Output the (x, y) coordinate of the center of the cell containing the given text.  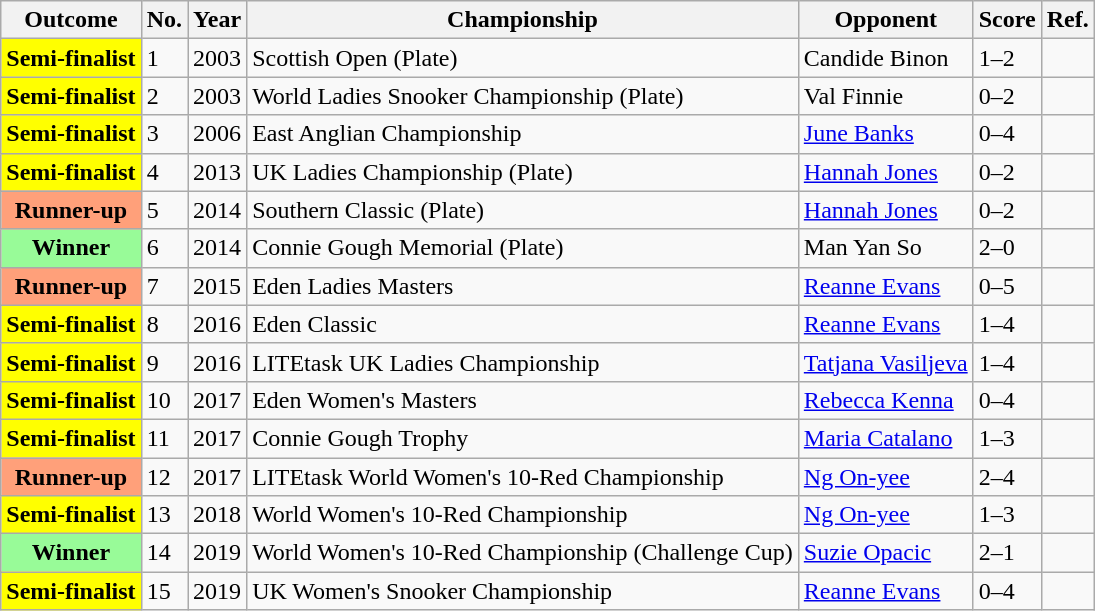
4 (164, 172)
June Banks (886, 134)
6 (164, 248)
World Ladies Snooker Championship (Plate) (523, 96)
Opponent (886, 20)
1 (164, 58)
2013 (218, 172)
Southern Classic (Plate) (523, 210)
UK Women's Snooker Championship (523, 591)
2 (164, 96)
Val Finnie (886, 96)
Man Yan So (886, 248)
Eden Ladies Masters (523, 286)
0–5 (1007, 286)
Suzie Opacic (886, 553)
7 (164, 286)
East Anglian Championship (523, 134)
LITEtask UK Ladies Championship (523, 362)
Eden Classic (523, 324)
10 (164, 400)
13 (164, 515)
15 (164, 591)
Year (218, 20)
UK Ladies Championship (Plate) (523, 172)
Connie Gough Memorial (Plate) (523, 248)
5 (164, 210)
2–0 (1007, 248)
Maria Catalano (886, 438)
Championship (523, 20)
3 (164, 134)
Eden Women's Masters (523, 400)
Candide Binon (886, 58)
2015 (218, 286)
Scottish Open (Plate) (523, 58)
LITEtask World Women's 10-Red Championship (523, 477)
Score (1007, 20)
Outcome (71, 20)
8 (164, 324)
Ref. (1068, 20)
2006 (218, 134)
11 (164, 438)
Connie Gough Trophy (523, 438)
World Women's 10-Red Championship (Challenge Cup) (523, 553)
Tatjana Vasiljeva (886, 362)
Rebecca Kenna (886, 400)
World Women's 10-Red Championship (523, 515)
12 (164, 477)
9 (164, 362)
No. (164, 20)
14 (164, 553)
2–1 (1007, 553)
2–4 (1007, 477)
1–2 (1007, 58)
2018 (218, 515)
